Search for the cell housing the specified text and yield its [X, Y] center coordinate. 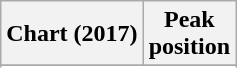
Peakposition [189, 34]
Chart (2017) [72, 34]
